Provide the (x, y) coordinate of the cell's center where the given text is located.  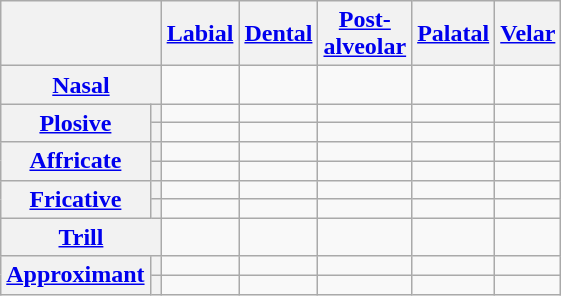
Nasal (81, 85)
Dental (278, 34)
Approximant (76, 275)
Palatal (454, 34)
Trill (81, 237)
Labial (200, 34)
Fricative (76, 199)
Velar (528, 34)
Plosive (76, 123)
Post-alveolar (365, 34)
Affricate (76, 161)
